Output the [x, y] coordinate of the center of the cell containing the given text.  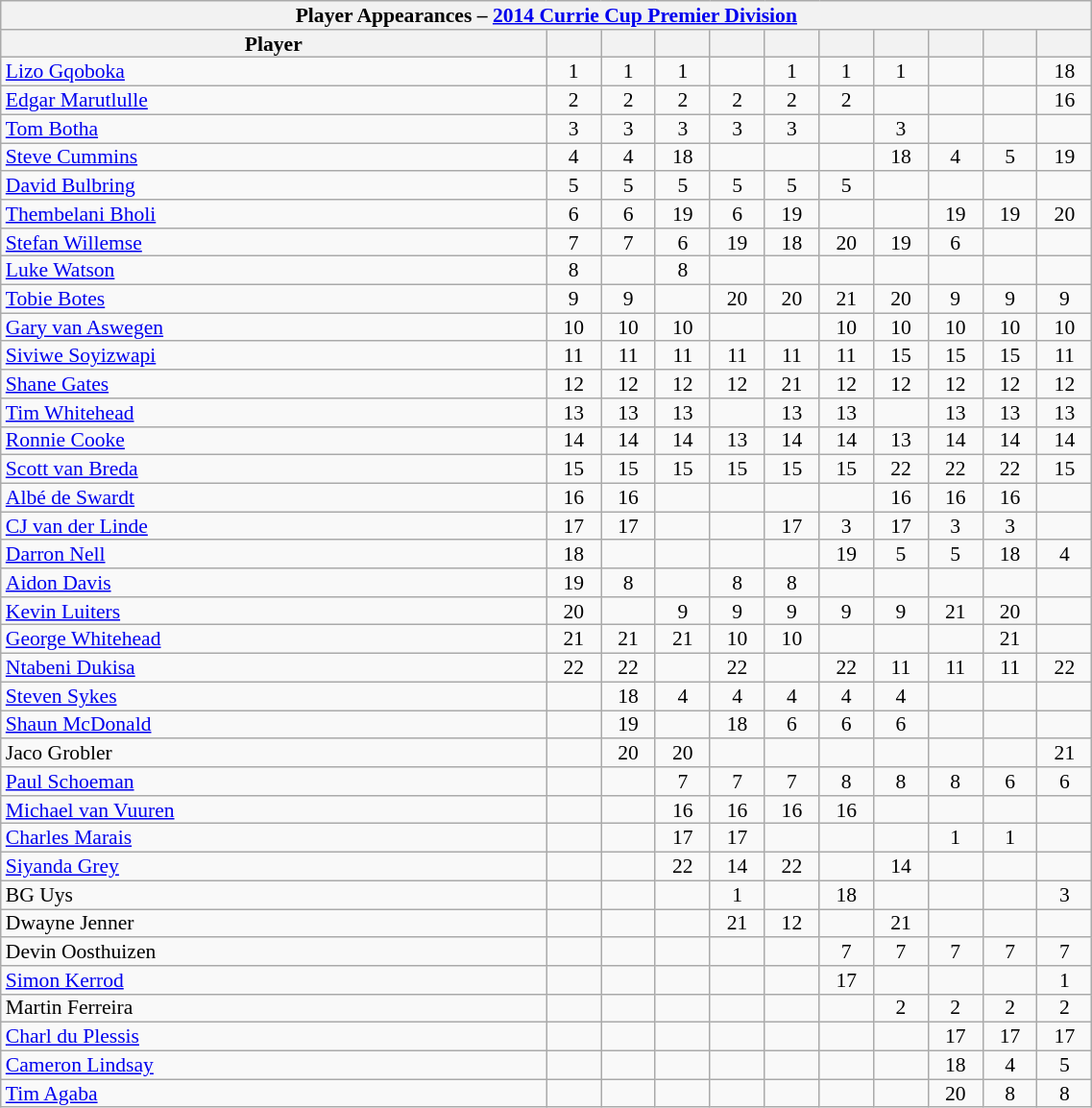
Ntabeni Dukisa [274, 668]
Player [274, 44]
Stefan Willemse [274, 243]
Tom Botha [274, 129]
BG Uys [274, 895]
Tim Agaba [274, 1094]
Shane Gates [274, 384]
Tobie Botes [274, 300]
Devin Oosthuizen [274, 951]
Michael van Vuuren [274, 810]
Darron Nell [274, 555]
Gary van Aswegen [274, 327]
Aidon Davis [274, 583]
Tim Whitehead [274, 413]
Scott van Breda [274, 470]
Kevin Luiters [274, 612]
Siviwe Soyizwapi [274, 356]
Jaco Grobler [274, 754]
Ronnie Cooke [274, 441]
David Bulbring [274, 185]
Player Appearances – 2014 Currie Cup Premier Division [546, 15]
Cameron Lindsay [274, 1066]
Simon Kerrod [274, 980]
Siyanda Grey [274, 867]
Luke Watson [274, 271]
Lizo Gqoboka [274, 72]
Steve Cummins [274, 157]
Steven Sykes [274, 696]
CJ van der Linde [274, 526]
Edgar Marutlulle [274, 101]
Albé de Swardt [274, 498]
Thembelani Bholi [274, 214]
Dwayne Jenner [274, 924]
Charl du Plessis [274, 1037]
Paul Schoeman [274, 782]
Charles Marais [274, 838]
Martin Ferreira [274, 1009]
George Whitehead [274, 639]
Shaun McDonald [274, 725]
